From the cell containing the given text, extract its center point as [x, y] coordinate. 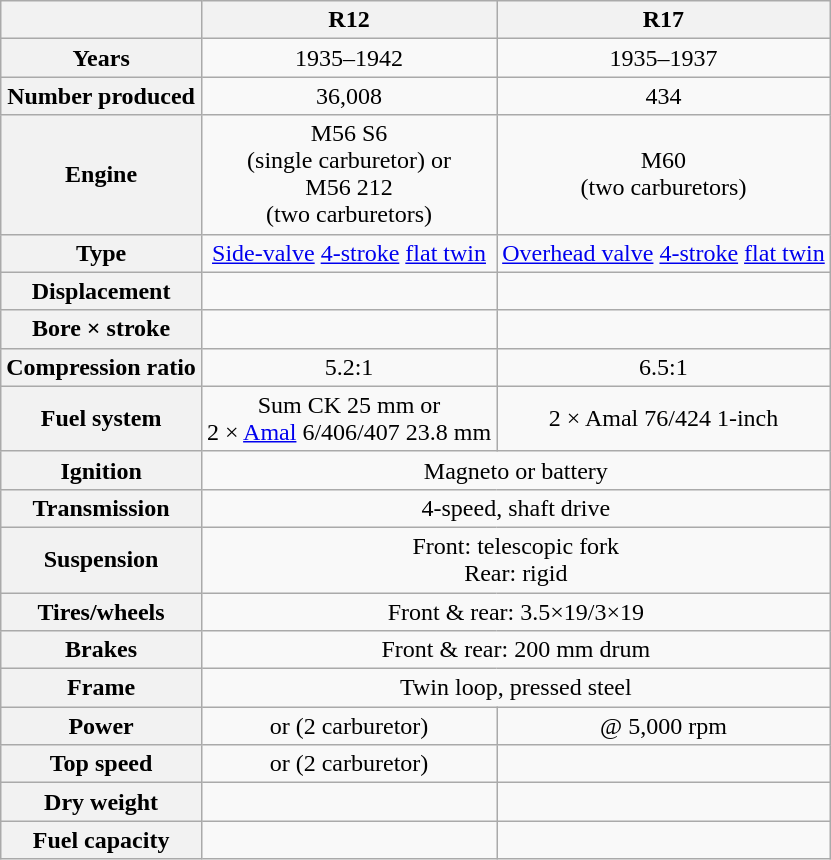
1935–1937 [664, 58]
Suspension [102, 560]
Front: telescopic forkRear: rigid [516, 560]
Years [102, 58]
6.5:1 [664, 367]
Frame [102, 688]
1935–1942 [348, 58]
Transmission [102, 508]
Top speed [102, 764]
Power [102, 726]
Fuel capacity [102, 840]
Number produced [102, 96]
Bore × stroke [102, 329]
Front & rear: 3.5×19/3×19 [516, 611]
Compression ratio [102, 367]
Sum CK 25 mm or 2 × Amal 6/406/407 23.8 mm [348, 418]
M60(two carburetors) [664, 174]
5.2:1 [348, 367]
Front & rear: 200 mm drum [516, 650]
Type [102, 253]
Tires/wheels [102, 611]
M56 S6(single carburetor) orM56 212(two carburetors) [348, 174]
Side-valve 4-stroke flat twin [348, 253]
R12 [348, 20]
Magneto or battery [516, 470]
Twin loop, pressed steel [516, 688]
4-speed, shaft drive [516, 508]
Displacement [102, 291]
Engine [102, 174]
Fuel system [102, 418]
@ 5,000 rpm [664, 726]
Brakes [102, 650]
R17 [664, 20]
434 [664, 96]
Overhead valve 4-stroke flat twin [664, 253]
36,008 [348, 96]
Ignition [102, 470]
2 × Amal 76/424 1-inch [664, 418]
Dry weight [102, 802]
